Provide the [x, y] coordinate of the cell's center where the given text is located.  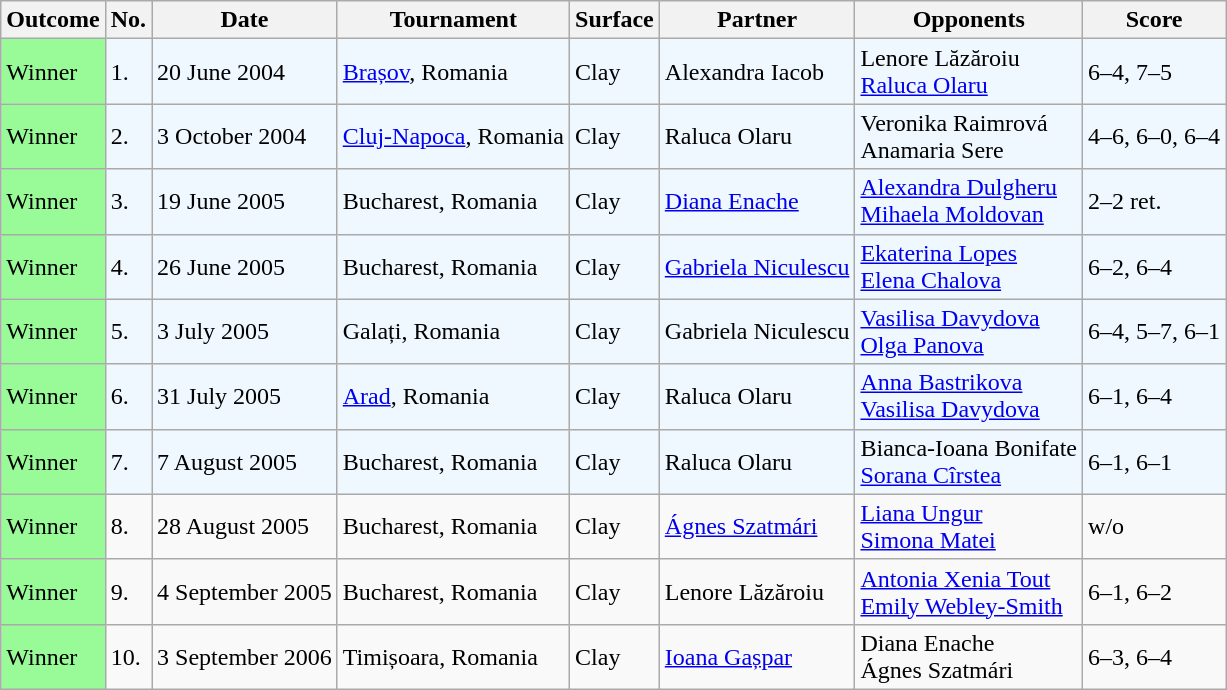
2–2 ret. [1154, 202]
Lenore Lăzăroiu Raluca Olaru [969, 72]
Cluj-Napoca, Romania [453, 136]
4–6, 6–0, 6–4 [1154, 136]
Lenore Lăzăroiu [757, 592]
Bianca-Ioana Bonifate Sorana Cîrstea [969, 462]
3 July 2005 [245, 332]
Partner [757, 20]
26 June 2005 [245, 266]
3 September 2006 [245, 656]
Tournament [453, 20]
Alexandra Dulgheru Mihaela Moldovan [969, 202]
3 October 2004 [245, 136]
4. [128, 266]
6. [128, 396]
20 June 2004 [245, 72]
7 August 2005 [245, 462]
Diana Enache Ágnes Szatmári [969, 656]
Diana Enache [757, 202]
Galați, Romania [453, 332]
Ioana Gașpar [757, 656]
Ágnes Szatmári [757, 526]
8. [128, 526]
Liana Ungur Simona Matei [969, 526]
5. [128, 332]
2. [128, 136]
Antonia Xenia Tout Emily Webley-Smith [969, 592]
6–2, 6–4 [1154, 266]
28 August 2005 [245, 526]
4 September 2005 [245, 592]
Brașov, Romania [453, 72]
9. [128, 592]
Arad, Romania [453, 396]
10. [128, 656]
Ekaterina Lopes Elena Chalova [969, 266]
Alexandra Iacob [757, 72]
6–1, 6–2 [1154, 592]
19 June 2005 [245, 202]
Surface [615, 20]
Outcome [53, 20]
Anna Bastrikova Vasilisa Davydova [969, 396]
Opponents [969, 20]
7. [128, 462]
6–4, 5–7, 6–1 [1154, 332]
6–3, 6–4 [1154, 656]
w/o [1154, 526]
6–4, 7–5 [1154, 72]
6–1, 6–4 [1154, 396]
No. [128, 20]
Timișoara, Romania [453, 656]
31 July 2005 [245, 396]
Score [1154, 20]
6–1, 6–1 [1154, 462]
Date [245, 20]
3. [128, 202]
Vasilisa Davydova Olga Panova [969, 332]
1. [128, 72]
Veronika Raimrová Anamaria Sere [969, 136]
